Detect which cell encompasses the target text, then output its [x, y] center coordinate. 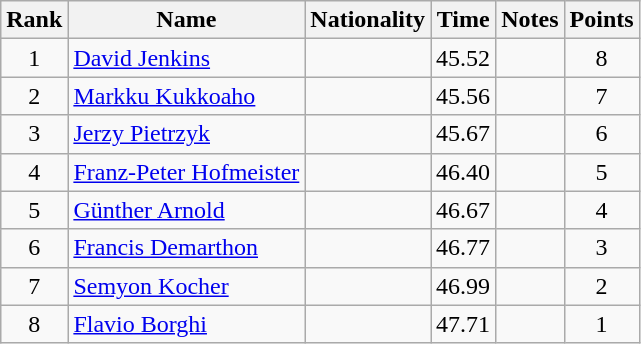
Günther Arnold [186, 210]
Time [464, 20]
Flavio Borghi [186, 324]
46.99 [464, 286]
45.67 [464, 134]
Jerzy Pietrzyk [186, 134]
45.52 [464, 58]
Francis Demarthon [186, 248]
Franz-Peter Hofmeister [186, 172]
47.71 [464, 324]
Notes [530, 20]
Nationality [368, 20]
Markku Kukkoaho [186, 96]
David Jenkins [186, 58]
Points [602, 20]
Name [186, 20]
45.56 [464, 96]
Rank [34, 20]
46.77 [464, 248]
46.40 [464, 172]
Semyon Kocher [186, 286]
46.67 [464, 210]
